Extract the [x, y] coordinate from the center of the cell holding the provided text.  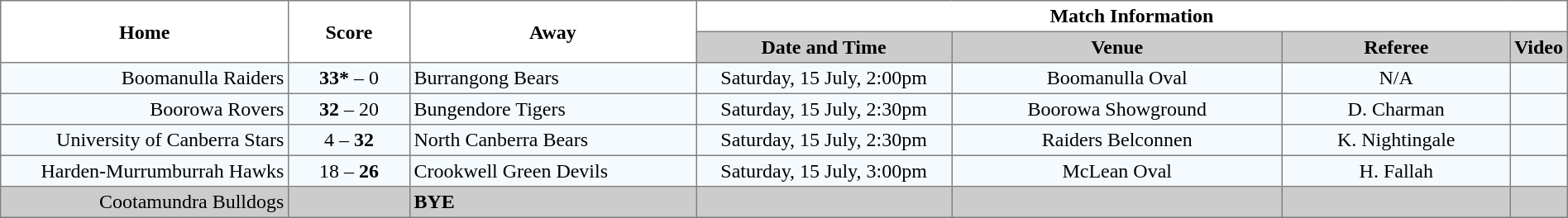
N/A [1396, 78]
Home [145, 31]
Boomanulla Raiders [145, 78]
Saturday, 15 July, 2:00pm [824, 78]
Burrangong Bears [552, 78]
H. Fallah [1396, 171]
Bungendore Tigers [552, 109]
Referee [1396, 47]
Match Information [1132, 17]
4 – 32 [349, 140]
North Canberra Bears [552, 140]
University of Canberra Stars [145, 140]
McLean Oval [1117, 171]
Crookwell Green Devils [552, 171]
Date and Time [824, 47]
Video [1539, 47]
D. Charman [1396, 109]
Score [349, 31]
Harden-Murrumburrah Hawks [145, 171]
Boorowa Showground [1117, 109]
Boorowa Rovers [145, 109]
Venue [1117, 47]
Saturday, 15 July, 3:00pm [824, 171]
Away [552, 31]
33* – 0 [349, 78]
32 – 20 [349, 109]
Raiders Belconnen [1117, 140]
18 – 26 [349, 171]
BYE [552, 202]
Boomanulla Oval [1117, 78]
Cootamundra Bulldogs [145, 202]
K. Nightingale [1396, 140]
